Extract the [X, Y] coordinate from the center of the cell holding the provided text.  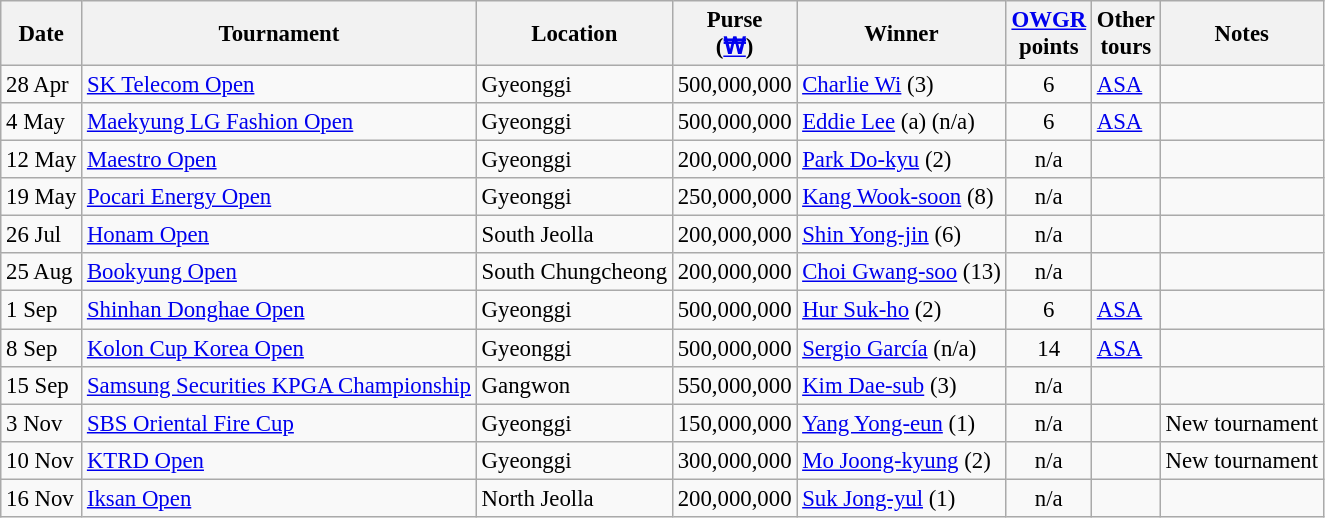
SK Telecom Open [280, 85]
150,000,000 [734, 423]
16 Nov [42, 498]
Samsung Securities KPGA Championship [280, 385]
Honam Open [280, 235]
Charlie Wi (3) [902, 85]
4 May [42, 122]
Shinhan Donghae Open [280, 310]
Shin Yong-jin (6) [902, 235]
Bookyung Open [280, 273]
South Jeolla [574, 235]
Gangwon [574, 385]
14 [1048, 348]
Maekyung LG Fashion Open [280, 122]
OWGRpoints [1048, 34]
25 Aug [42, 273]
Kang Wook-soon (8) [902, 197]
Hur Suk-ho (2) [902, 310]
SBS Oriental Fire Cup [280, 423]
Kolon Cup Korea Open [280, 348]
Suk Jong-yul (1) [902, 498]
Park Do-kyu (2) [902, 160]
15 Sep [42, 385]
Notes [1242, 34]
300,000,000 [734, 460]
KTRD Open [280, 460]
10 Nov [42, 460]
Sergio García (n/a) [902, 348]
3 Nov [42, 423]
26 Jul [42, 235]
Pocari Energy Open [280, 197]
Eddie Lee (a) (n/a) [902, 122]
12 May [42, 160]
250,000,000 [734, 197]
South Chungcheong [574, 273]
Tournament [280, 34]
19 May [42, 197]
Othertours [1126, 34]
550,000,000 [734, 385]
Mo Joong-kyung (2) [902, 460]
Purse(₩) [734, 34]
Iksan Open [280, 498]
Kim Dae-sub (3) [902, 385]
Choi Gwang-soo (13) [902, 273]
Date [42, 34]
28 Apr [42, 85]
Maestro Open [280, 160]
8 Sep [42, 348]
Winner [902, 34]
North Jeolla [574, 498]
1 Sep [42, 310]
Location [574, 34]
Yang Yong-eun (1) [902, 423]
